Output the [x, y] coordinate of the center of the cell containing the given text.  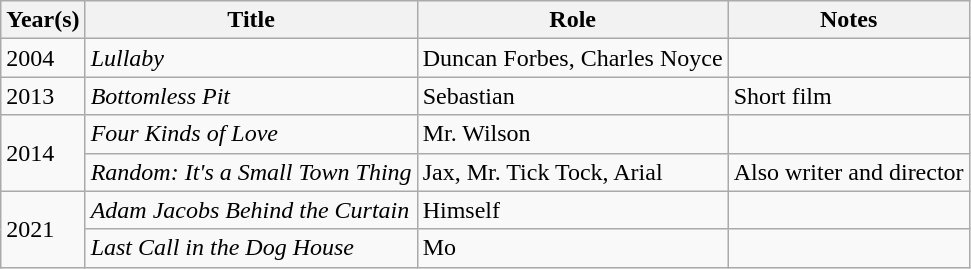
Sebastian [572, 96]
Random: It's a Small Town Thing [251, 172]
Jax, Mr. Tick Tock, Arial [572, 172]
Short film [848, 96]
Bottomless Pit [251, 96]
Mr. Wilson [572, 134]
Title [251, 20]
Last Call in the Dog House [251, 248]
Lullaby [251, 58]
2014 [43, 153]
Adam Jacobs Behind the Curtain [251, 210]
Also writer and director [848, 172]
2004 [43, 58]
Mo [572, 248]
Notes [848, 20]
2013 [43, 96]
Duncan Forbes, Charles Noyce [572, 58]
Role [572, 20]
Four Kinds of Love [251, 134]
Year(s) [43, 20]
Himself [572, 210]
2021 [43, 229]
